Output the [X, Y] coordinate of the center of the cell containing the given text.  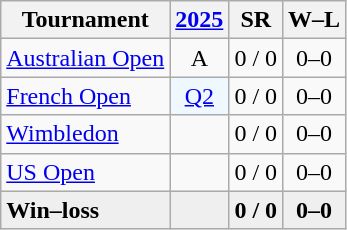
Australian Open [86, 58]
A [200, 58]
W–L [314, 20]
US Open [86, 172]
Q2 [200, 96]
Win–loss [86, 210]
2025 [200, 20]
SR [256, 20]
Wimbledon [86, 134]
Tournament [86, 20]
French Open [86, 96]
